Return the (X, Y) coordinate for the center point of the cell that contains the specified text.  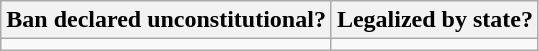
Legalized by state? (434, 20)
Ban declared unconstitutional? (166, 20)
